Return (X, Y) of the center of cell containing provided text 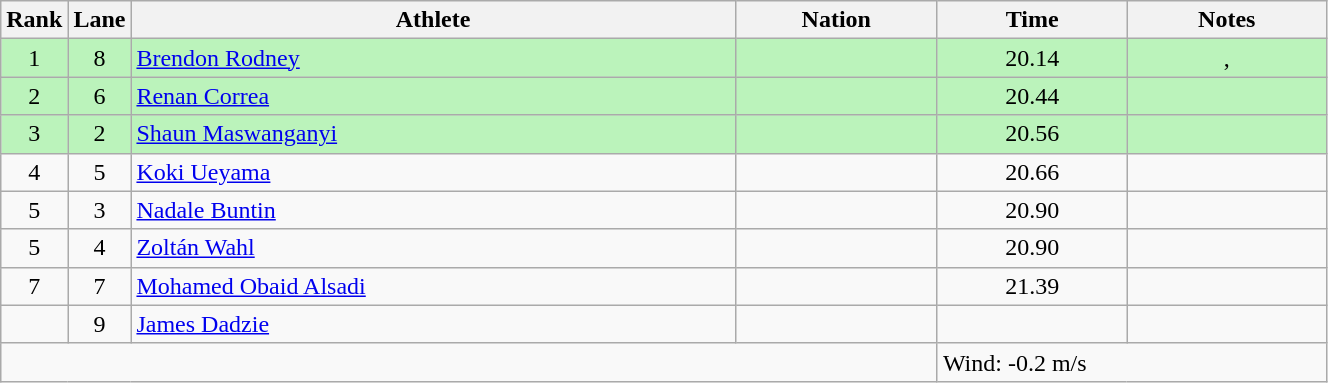
20.66 (1032, 172)
9 (100, 324)
Shaun Maswanganyi (433, 134)
20.14 (1032, 58)
Renan Correa (433, 96)
Zoltán Wahl (433, 248)
8 (100, 58)
21.39 (1032, 286)
Time (1032, 20)
Lane (100, 20)
Rank (34, 20)
Nadale Buntin (433, 210)
Brendon Rodney (433, 58)
1 (34, 58)
Nation (836, 20)
James Dadzie (433, 324)
Mohamed Obaid Alsadi (433, 286)
Koki Ueyama (433, 172)
20.44 (1032, 96)
6 (100, 96)
Notes (1226, 20)
Athlete (433, 20)
Wind: -0.2 m/s (1132, 362)
, (1226, 58)
20.56 (1032, 134)
